Locate the cell with the specified text and output its (x, y) center coordinate. 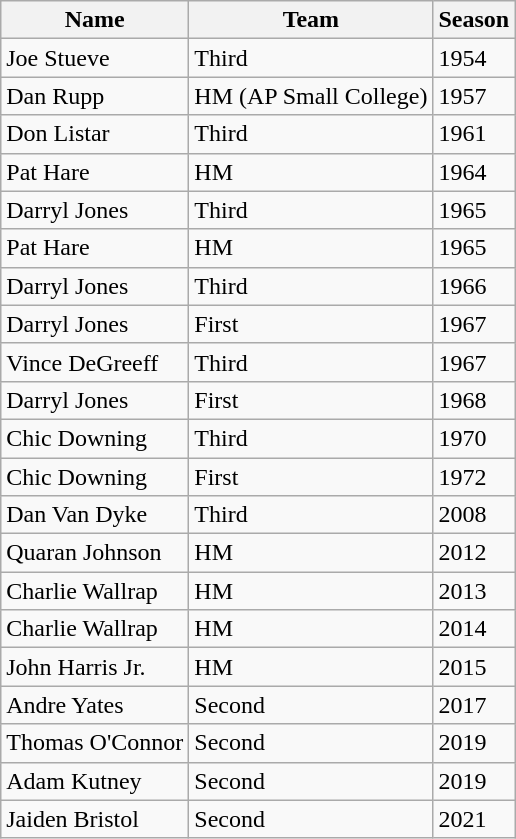
1970 (474, 438)
2008 (474, 515)
Dan Rupp (95, 96)
2014 (474, 629)
2021 (474, 819)
HM (AP Small College) (311, 96)
Team (311, 20)
1964 (474, 172)
1961 (474, 134)
1966 (474, 286)
2015 (474, 667)
Name (95, 20)
Quaran Johnson (95, 553)
Jaiden Bristol (95, 819)
2017 (474, 705)
Dan Van Dyke (95, 515)
Thomas O'Connor (95, 743)
Adam Kutney (95, 781)
Season (474, 20)
2013 (474, 591)
Joe Stueve (95, 58)
Don Listar (95, 134)
1968 (474, 400)
Andre Yates (95, 705)
1972 (474, 477)
2012 (474, 553)
1954 (474, 58)
1957 (474, 96)
Vince DeGreeff (95, 362)
John Harris Jr. (95, 667)
